Identify which cell holds the provided text, then report its (X, Y) central coordinate. 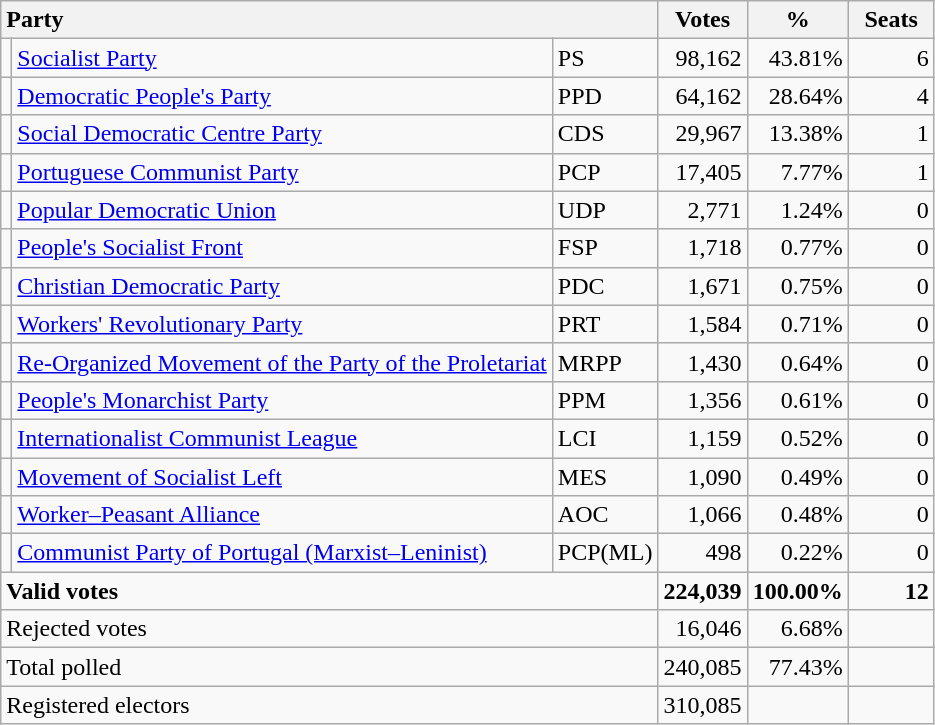
People's Monarchist Party (282, 400)
6 (891, 58)
Communist Party of Portugal (Marxist–Leninist) (282, 553)
98,162 (702, 58)
Internationalist Communist League (282, 438)
7.77% (798, 172)
1.24% (798, 210)
PS (605, 58)
1,430 (702, 362)
Seats (891, 20)
Rejected votes (330, 629)
0.48% (798, 515)
240,085 (702, 667)
6.68% (798, 629)
0.75% (798, 286)
MRPP (605, 362)
LCI (605, 438)
MES (605, 477)
Movement of Socialist Left (282, 477)
PRT (605, 324)
% (798, 20)
0.71% (798, 324)
PPM (605, 400)
Socialist Party (282, 58)
PCP(ML) (605, 553)
77.43% (798, 667)
224,039 (702, 591)
1,159 (702, 438)
1,356 (702, 400)
64,162 (702, 96)
17,405 (702, 172)
13.38% (798, 134)
0.22% (798, 553)
PPD (605, 96)
Registered electors (330, 705)
Social Democratic Centre Party (282, 134)
0.49% (798, 477)
0.52% (798, 438)
1,671 (702, 286)
43.81% (798, 58)
Workers' Revolutionary Party (282, 324)
CDS (605, 134)
4 (891, 96)
28.64% (798, 96)
0.61% (798, 400)
Popular Democratic Union (282, 210)
Party (330, 20)
1,090 (702, 477)
UDP (605, 210)
12 (891, 591)
1,066 (702, 515)
0.77% (798, 248)
498 (702, 553)
AOC (605, 515)
PDC (605, 286)
1,584 (702, 324)
16,046 (702, 629)
Total polled (330, 667)
Re-Organized Movement of the Party of the Proletariat (282, 362)
People's Socialist Front (282, 248)
2,771 (702, 210)
Christian Democratic Party (282, 286)
Votes (702, 20)
PCP (605, 172)
Democratic People's Party (282, 96)
29,967 (702, 134)
0.64% (798, 362)
Portuguese Communist Party (282, 172)
100.00% (798, 591)
Worker–Peasant Alliance (282, 515)
1,718 (702, 248)
Valid votes (330, 591)
FSP (605, 248)
310,085 (702, 705)
